For the text-containing cell, return its midpoint in (x, y) coordinate format. 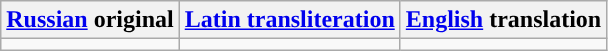
English translation (503, 20)
Russian original (90, 20)
Latin transliteration (290, 20)
